Extract the [X, Y] coordinate from the center of the cell holding the provided text.  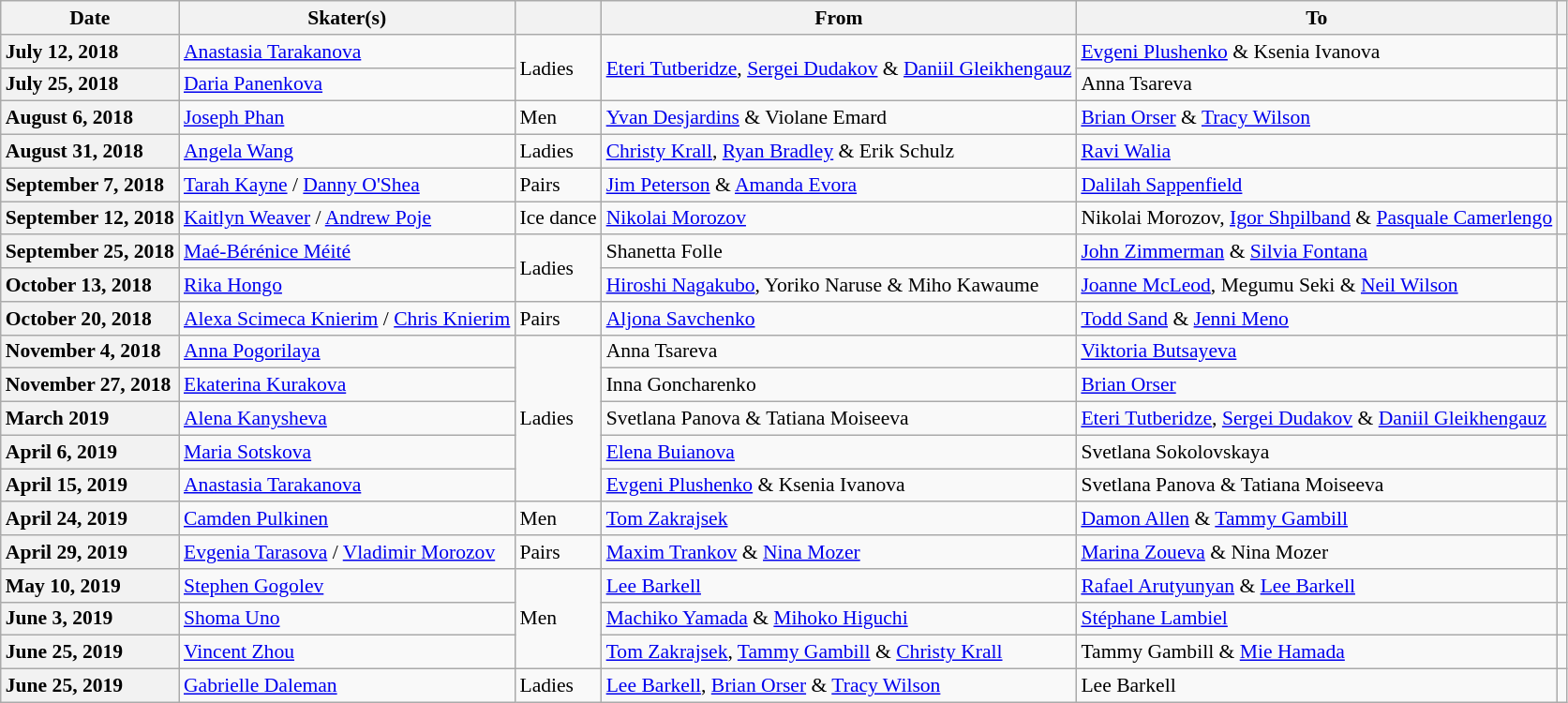
Maé-Bérénice Méité [347, 252]
Shanetta Folle [840, 252]
July 25, 2018 [90, 84]
Evgenia Tarasova / Vladimir Morozov [347, 552]
Ekaterina Kurakova [347, 385]
Nikolai Morozov, Igor Shpilband & Pasquale Camerlengo [1316, 218]
Jim Peterson & Amanda Evora [840, 185]
Tom Zakrajsek [840, 519]
Shoma Uno [347, 619]
Camden Pulkinen [347, 519]
November 27, 2018 [90, 385]
John Zimmerman & Silvia Fontana [1316, 252]
April 6, 2019 [90, 452]
Joseph Phan [347, 118]
Yvan Desjardins & Violane Emard [840, 118]
March 2019 [90, 419]
Inna Goncharenko [840, 385]
Machiko Yamada & Mihoko Higuchi [840, 619]
Alena Kanysheva [347, 419]
Tarah Kayne / Danny O'Shea [347, 185]
Gabrielle Daleman [347, 686]
Christy Krall, Ryan Bradley & Erik Schulz [840, 152]
Hiroshi Nagakubo, Yoriko Naruse & Miho Kawaume [840, 285]
From [840, 18]
September 12, 2018 [90, 218]
Ice dance [558, 218]
September 7, 2018 [90, 185]
Tammy Gambill & Mie Hamada [1316, 652]
Dalilah Sappenfield [1316, 185]
Aljona Savchenko [840, 319]
Daria Panenkova [347, 84]
October 20, 2018 [90, 319]
April 24, 2019 [90, 519]
Maxim Trankov & Nina Mozer [840, 552]
Vincent Zhou [347, 652]
To [1316, 18]
Rika Hongo [347, 285]
Stéphane Lambiel [1316, 619]
Brian Orser [1316, 385]
Tom Zakrajsek, Tammy Gambill & Christy Krall [840, 652]
Todd Sand & Jenni Meno [1316, 319]
Lee Barkell, Brian Orser & Tracy Wilson [840, 686]
Ravi Walia [1316, 152]
August 6, 2018 [90, 118]
Alexa Scimeca Knierim / Chris Knierim [347, 319]
Damon Allen & Tammy Gambill [1316, 519]
September 25, 2018 [90, 252]
Elena Buianova [840, 452]
Brian Orser & Tracy Wilson [1316, 118]
Angela Wang [347, 152]
Stephen Gogolev [347, 586]
November 4, 2018 [90, 351]
May 10, 2019 [90, 586]
October 13, 2018 [90, 285]
Rafael Arutyunyan & Lee Barkell [1316, 586]
Anna Pogorilaya [347, 351]
April 15, 2019 [90, 486]
Date [90, 18]
Joanne McLeod, Megumu Seki & Neil Wilson [1316, 285]
Maria Sotskova [347, 452]
August 31, 2018 [90, 152]
April 29, 2019 [90, 552]
July 12, 2018 [90, 52]
Kaitlyn Weaver / Andrew Poje [347, 218]
Skater(s) [347, 18]
Viktoria Butsayeva [1316, 351]
Marina Zoueva & Nina Mozer [1316, 552]
Svetlana Sokolovskaya [1316, 452]
June 3, 2019 [90, 619]
Nikolai Morozov [840, 218]
